Determine the (x, y) coordinate at the center of the cell enclosing the given text.  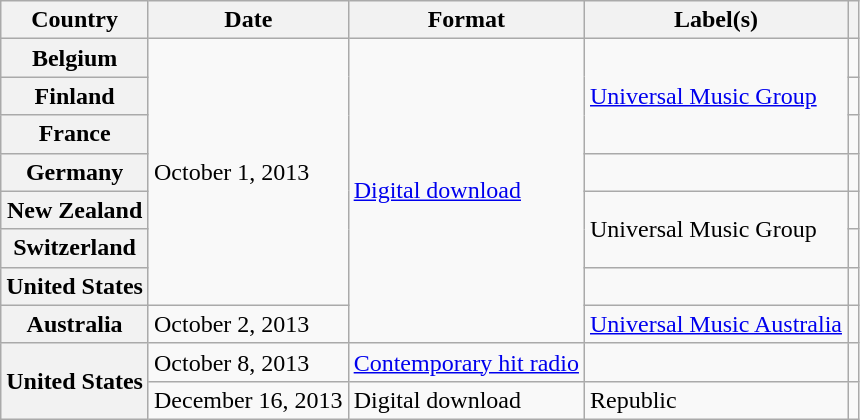
Republic (716, 400)
Date (248, 20)
Format (466, 20)
Contemporary hit radio (466, 362)
Label(s) (716, 20)
Germany (75, 172)
October 2, 2013 (248, 324)
Australia (75, 324)
October 1, 2013 (248, 172)
Belgium (75, 58)
Universal Music Australia (716, 324)
Switzerland (75, 248)
New Zealand (75, 210)
October 8, 2013 (248, 362)
France (75, 134)
Country (75, 20)
December 16, 2013 (248, 400)
Finland (75, 96)
